Extract the (x, y) coordinate from the center of the cell holding the provided text.  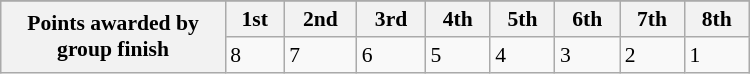
4th (458, 19)
7 (320, 55)
Points awarded by group finish (114, 36)
4 (522, 55)
3 (588, 55)
8th (716, 19)
2nd (320, 19)
8 (254, 55)
6 (392, 55)
2 (652, 55)
1 (716, 55)
3rd (392, 19)
6th (588, 19)
5th (522, 19)
5 (458, 55)
1st (254, 19)
7th (652, 19)
